Scan for the cell matching the given text and deliver its (x, y) coordinate at center. 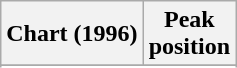
Peakposition (189, 34)
Chart (1996) (72, 34)
